Output the [X, Y] coordinate of the center of the cell containing the given text.  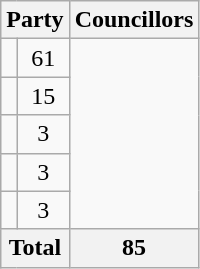
61 [43, 58]
15 [43, 96]
85 [134, 248]
Total [35, 248]
Councillors [134, 20]
Party [35, 20]
